Pinpoint the cell where the given text exists, returning its [X, Y] midpoint coordinate. 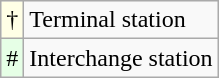
# [12, 58]
Terminal station [121, 20]
Interchange station [121, 58]
† [12, 20]
